Extract the (X, Y) coordinate from the center of the cell holding the provided text.  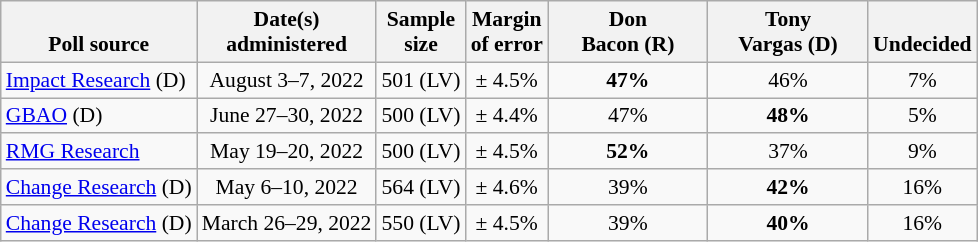
RMG Research (99, 152)
46% (788, 80)
5% (922, 116)
52% (628, 152)
Undecided (922, 32)
Impact Research (D) (99, 80)
June 27–30, 2022 (287, 116)
GBAO (D) (99, 116)
37% (788, 152)
TonyVargas (D) (788, 32)
40% (788, 223)
9% (922, 152)
May 19–20, 2022 (287, 152)
August 3–7, 2022 (287, 80)
March 26–29, 2022 (287, 223)
Marginof error (507, 32)
42% (788, 187)
Date(s)administered (287, 32)
± 4.6% (507, 187)
Poll source (99, 32)
7% (922, 80)
DonBacon (R) (628, 32)
± 4.4% (507, 116)
Samplesize (420, 32)
May 6–10, 2022 (287, 187)
550 (LV) (420, 223)
501 (LV) (420, 80)
564 (LV) (420, 187)
48% (788, 116)
